Determine the (x, y) coordinate at the center of the cell enclosing the given text.  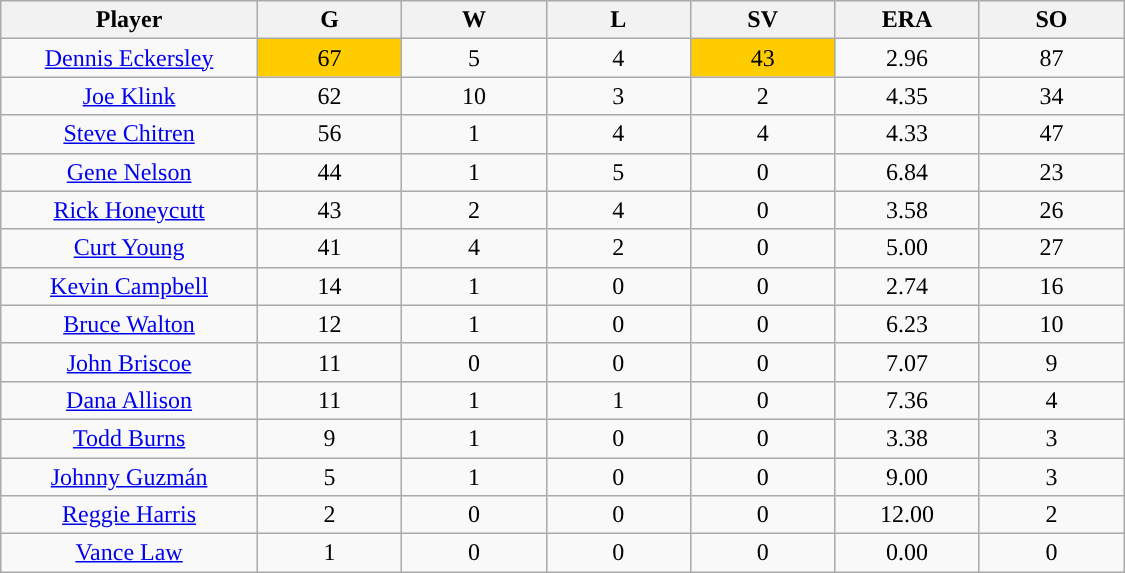
G (329, 20)
62 (329, 96)
John Briscoe (130, 362)
4.35 (907, 96)
23 (1051, 172)
Rick Honeycutt (130, 210)
Player (130, 20)
34 (1051, 96)
26 (1051, 210)
Kevin Campbell (130, 286)
6.23 (907, 324)
87 (1051, 58)
L (618, 20)
2.96 (907, 58)
SO (1051, 20)
Bruce Walton (130, 324)
67 (329, 58)
Reggie Harris (130, 515)
3.58 (907, 210)
W (474, 20)
9.00 (907, 477)
12.00 (907, 515)
16 (1051, 286)
14 (329, 286)
3.38 (907, 438)
Joe Klink (130, 96)
Dennis Eckersley (130, 58)
12 (329, 324)
Dana Allison (130, 400)
6.84 (907, 172)
44 (329, 172)
47 (1051, 134)
0.00 (907, 553)
7.36 (907, 400)
41 (329, 248)
7.07 (907, 362)
Todd Burns (130, 438)
ERA (907, 20)
Gene Nelson (130, 172)
2.74 (907, 286)
Johnny Guzmán (130, 477)
Vance Law (130, 553)
5.00 (907, 248)
Steve Chitren (130, 134)
56 (329, 134)
27 (1051, 248)
SV (763, 20)
Curt Young (130, 248)
4.33 (907, 134)
